Provide the (X, Y) coordinate of the cell's center where the given text is located.  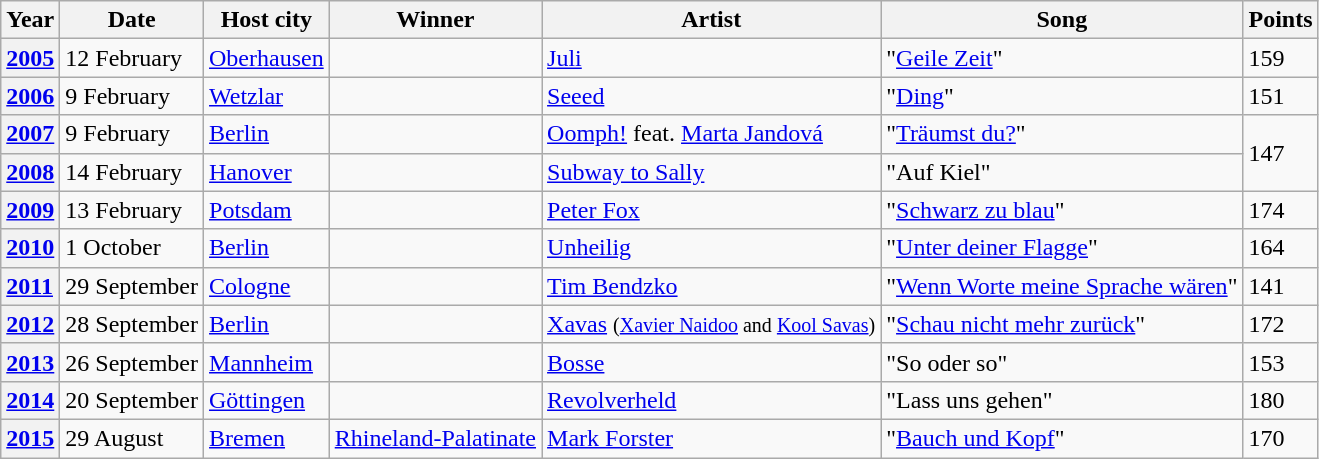
Host city (267, 20)
2012 (30, 324)
174 (1280, 210)
Peter Fox (712, 210)
Date (132, 20)
"Schau nicht mehr zurück" (1062, 324)
2008 (30, 172)
"Träumst du?" (1062, 134)
Unheilig (712, 248)
Bremen (267, 438)
2015 (30, 438)
"Lass uns gehen" (1062, 400)
Xavas (Xavier Naidoo and Kool Savas) (712, 324)
29 September (132, 286)
147 (1280, 153)
Göttingen (267, 400)
141 (1280, 286)
2014 (30, 400)
"Unter deiner Flagge" (1062, 248)
Revolverheld (712, 400)
Wetzlar (267, 96)
"Wenn Worte meine Sprache wären" (1062, 286)
14 February (132, 172)
Mannheim (267, 362)
180 (1280, 400)
159 (1280, 58)
Bosse (712, 362)
Potsdam (267, 210)
2005 (30, 58)
Cologne (267, 286)
Tim Bendzko (712, 286)
170 (1280, 438)
"Bauch und Kopf" (1062, 438)
Mark Forster (712, 438)
2010 (30, 248)
26 September (132, 362)
Winner (435, 20)
151 (1280, 96)
"So oder so" (1062, 362)
Rhineland-Palatinate (435, 438)
Seeed (712, 96)
2009 (30, 210)
Oberhausen (267, 58)
Points (1280, 20)
2011 (30, 286)
28 September (132, 324)
2006 (30, 96)
Year (30, 20)
"Geile Zeit" (1062, 58)
12 February (132, 58)
Subway to Sally (712, 172)
2013 (30, 362)
164 (1280, 248)
Oomph! feat. Marta Jandová (712, 134)
2007 (30, 134)
"Auf Kiel" (1062, 172)
Hanover (267, 172)
172 (1280, 324)
153 (1280, 362)
"Schwarz zu blau" (1062, 210)
1 October (132, 248)
"Ding" (1062, 96)
29 August (132, 438)
20 September (132, 400)
13 February (132, 210)
Song (1062, 20)
Artist (712, 20)
Juli (712, 58)
